Output the (X, Y) coordinate of the center of the cell containing the given text.  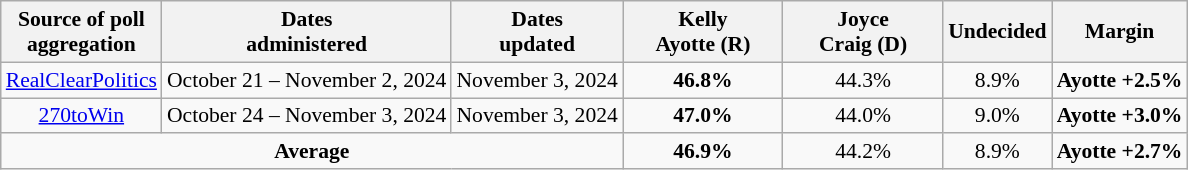
KellyAyotte (R) (703, 32)
JoyceCraig (D) (863, 32)
October 21 – November 2, 2024 (307, 80)
Undecided (997, 32)
October 24 – November 3, 2024 (307, 116)
Datesadministered (307, 32)
44.0% (863, 116)
Ayotte +3.0% (1120, 116)
9.0% (997, 116)
270toWin (82, 116)
46.8% (703, 80)
Average (312, 152)
RealClearPolitics (82, 80)
Ayotte +2.7% (1120, 152)
Datesupdated (536, 32)
47.0% (703, 116)
Source of pollaggregation (82, 32)
44.3% (863, 80)
46.9% (703, 152)
Ayotte +2.5% (1120, 80)
Margin (1120, 32)
44.2% (863, 152)
